Determine the (X, Y) coordinate at the center of the cell enclosing the given text.  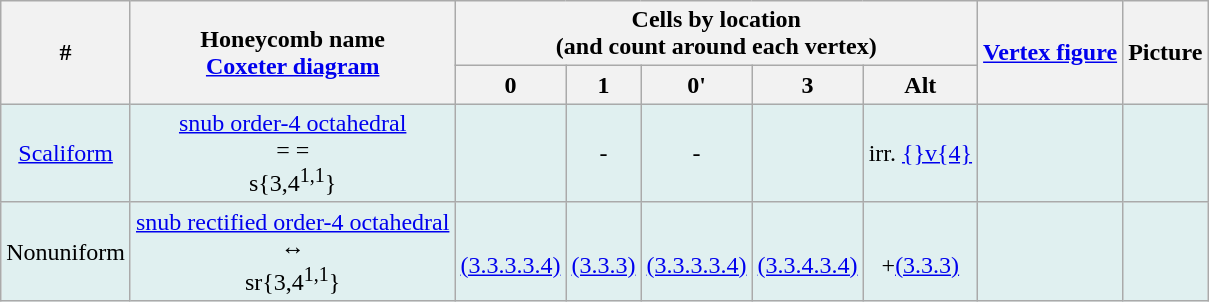
Cells by location(and count around each vertex) (716, 34)
Vertex figure (1050, 52)
(3.3.4.3.4) (808, 252)
3 (808, 85)
snub order-4 octahedral = = s{3,41,1} (292, 154)
snub rectified order-4 octahedral ↔ sr{3,41,1} (292, 252)
0' (696, 85)
Honeycomb nameCoxeter diagram (292, 52)
(3.3.3) (604, 252)
Nonuniform (66, 252)
0 (510, 85)
1 (604, 85)
+(3.3.3) (920, 252)
irr. {}v{4} (920, 154)
Picture (1166, 52)
Scaliform (66, 154)
Alt (920, 85)
# (66, 52)
